Capture the cell that displays the provided text and extract its (x, y) central coordinate. 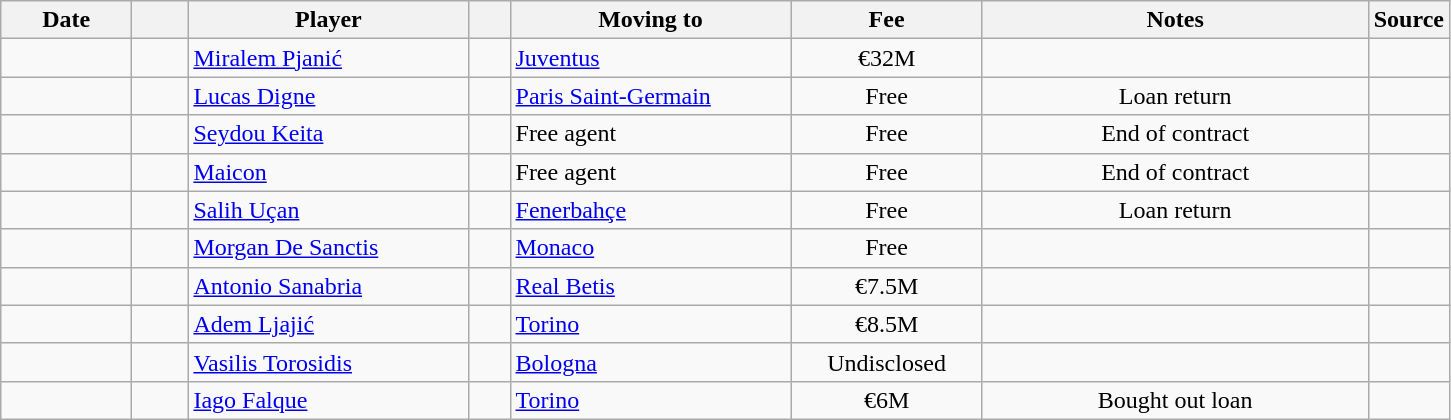
Morgan De Sanctis (328, 248)
Moving to (650, 20)
Juventus (650, 58)
Lucas Digne (328, 96)
€8.5M (886, 324)
Real Betis (650, 286)
Vasilis Torosidis (328, 362)
Maicon (328, 172)
Fee (886, 20)
Antonio Sanabria (328, 286)
Notes (1175, 20)
Adem Ljajić (328, 324)
Iago Falque (328, 400)
€7.5M (886, 286)
Miralem Pjanić (328, 58)
Source (1408, 20)
Paris Saint-Germain (650, 96)
Player (328, 20)
Bought out loan (1175, 400)
Salih Uçan (328, 210)
Bologna (650, 362)
€32M (886, 58)
Monaco (650, 248)
Fenerbahçe (650, 210)
€6M (886, 400)
Seydou Keita (328, 134)
Undisclosed (886, 362)
Date (66, 20)
